From the cell containing the given text, extract its center point as (X, Y) coordinate. 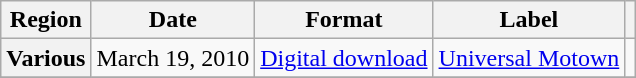
Format (344, 20)
Digital download (344, 58)
Label (529, 20)
March 19, 2010 (173, 58)
Various (46, 58)
Date (173, 20)
Universal Motown (529, 58)
Region (46, 20)
